Find where the given text appears and provide that cell's center as [x, y] coordinate. 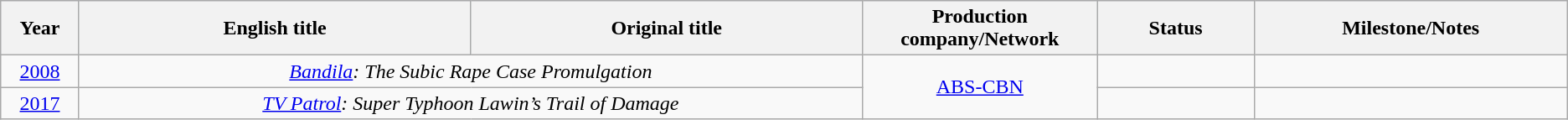
Bandila: The Subic Rape Case Promulgation [471, 71]
Milestone/Notes [1411, 29]
2008 [40, 71]
ABS-CBN [980, 87]
Production company/Network [980, 29]
TV Patrol: Super Typhoon Lawin’s Trail of Damage [471, 103]
Status [1176, 29]
2017 [40, 103]
English title [275, 29]
Original title [667, 29]
Year [40, 29]
